Provide the [x, y] coordinate of the cell's center where the given text is located.  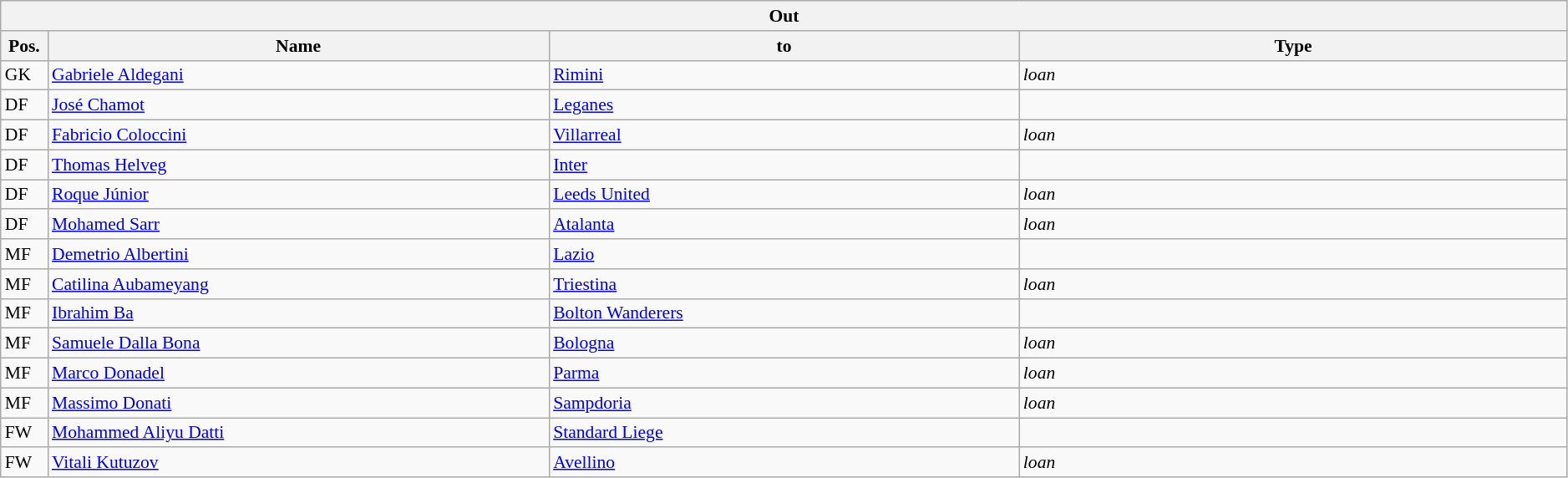
Type [1293, 46]
Parma [784, 374]
Out [784, 16]
Bologna [784, 343]
Vitali Kutuzov [298, 463]
Lazio [784, 254]
Name [298, 46]
Avellino [784, 463]
GK [24, 75]
Triestina [784, 284]
José Chamot [298, 105]
Catilina Aubameyang [298, 284]
Marco Donadel [298, 374]
Bolton Wanderers [784, 313]
to [784, 46]
Demetrio Albertini [298, 254]
Sampdoria [784, 403]
Mohammed Aliyu Datti [298, 433]
Fabricio Coloccini [298, 135]
Atalanta [784, 225]
Roque Júnior [298, 195]
Villarreal [784, 135]
Gabriele Aldegani [298, 75]
Standard Liege [784, 433]
Pos. [24, 46]
Leeds United [784, 195]
Massimo Donati [298, 403]
Leganes [784, 105]
Ibrahim Ba [298, 313]
Rimini [784, 75]
Mohamed Sarr [298, 225]
Inter [784, 165]
Samuele Dalla Bona [298, 343]
Thomas Helveg [298, 165]
